Provide the [X, Y] coordinate of the cell's center where the given text is located.  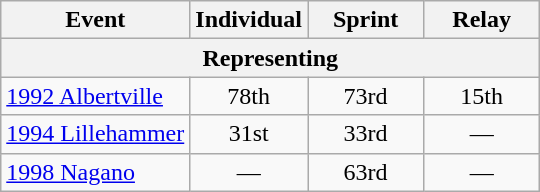
1998 Nagano [96, 172]
33rd [366, 134]
Individual [249, 20]
1992 Albertville [96, 96]
Event [96, 20]
78th [249, 96]
1994 Lillehammer [96, 134]
Representing [270, 58]
31st [249, 134]
63rd [366, 172]
Sprint [366, 20]
Relay [482, 20]
73rd [366, 96]
15th [482, 96]
